Output the [x, y] coordinate of the center of the cell containing the given text.  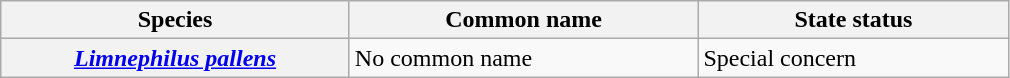
Special concern [854, 58]
Limnephilus pallens [176, 58]
No common name [524, 58]
Common name [524, 20]
State status [854, 20]
Species [176, 20]
